Return [x, y] of the center of cell containing provided text 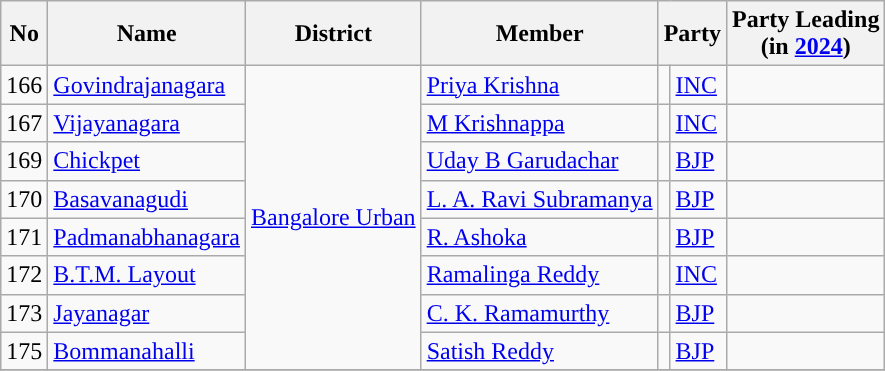
Basavanagudi [147, 199]
Priya Krishna [540, 85]
R. Ashoka [540, 237]
Bangalore Urban [333, 218]
District [333, 34]
170 [24, 199]
M Krishnappa [540, 123]
175 [24, 351]
Chickpet [147, 161]
Ramalinga Reddy [540, 275]
166 [24, 85]
169 [24, 161]
Bommanahalli [147, 351]
Satish Reddy [540, 351]
Govindrajanagara [147, 85]
Uday B Garudachar [540, 161]
Party Leading(in 2024) [806, 34]
173 [24, 313]
Jayanagar [147, 313]
Member [540, 34]
No [24, 34]
Name [147, 34]
B.T.M. Layout [147, 275]
C. K. Ramamurthy [540, 313]
167 [24, 123]
172 [24, 275]
Vijayanagara [147, 123]
Party [692, 34]
L. A. Ravi Subramanya [540, 199]
171 [24, 237]
Padmanabhanagara [147, 237]
